Provide the (x, y) coordinate of the cell's center where the given text is located.  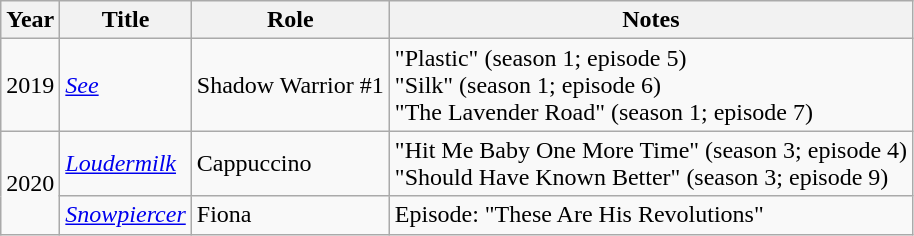
Year (30, 20)
"Plastic" (season 1; episode 5)"Silk" (season 1; episode 6)"The Lavender Road" (season 1; episode 7) (650, 85)
See (126, 85)
Shadow Warrior #1 (290, 85)
2019 (30, 85)
Cappuccino (290, 164)
Notes (650, 20)
Snowpiercer (126, 215)
2020 (30, 182)
Title (126, 20)
Loudermilk (126, 164)
Role (290, 20)
Episode: "These Are His Revolutions" (650, 215)
Fiona (290, 215)
"Hit Me Baby One More Time" (season 3; episode 4)"Should Have Known Better" (season 3; episode 9) (650, 164)
